For the text-containing cell, return its midpoint in [X, Y] coordinate format. 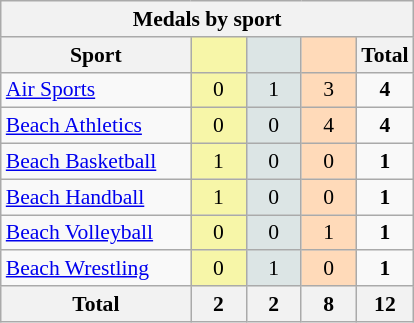
3 [328, 90]
Beach Athletics [96, 126]
Beach Volleyball [96, 233]
Beach Handball [96, 197]
Beach Basketball [96, 162]
8 [328, 304]
Beach Wrestling [96, 269]
Medals by sport [208, 19]
Sport [96, 55]
Air Sports [96, 90]
12 [384, 304]
